Identify which cell holds the provided text, then report its (X, Y) central coordinate. 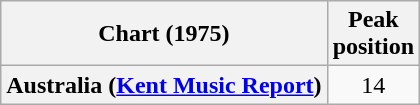
Australia (Kent Music Report) (164, 85)
Peakposition (373, 34)
Chart (1975) (164, 34)
14 (373, 85)
